Locate the cell with the specified text and output its [x, y] center coordinate. 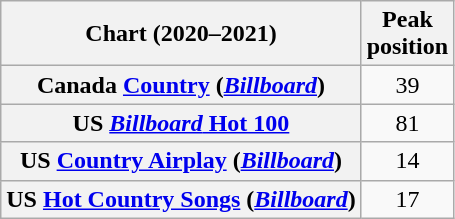
US Hot Country Songs (Billboard) [181, 199]
39 [407, 85]
17 [407, 199]
Chart (2020–2021) [181, 34]
US Country Airplay (Billboard) [181, 161]
US Billboard Hot 100 [181, 123]
81 [407, 123]
Canada Country (Billboard) [181, 85]
14 [407, 161]
Peakposition [407, 34]
